Provide the [x, y] coordinate of the cell's center where the given text is located.  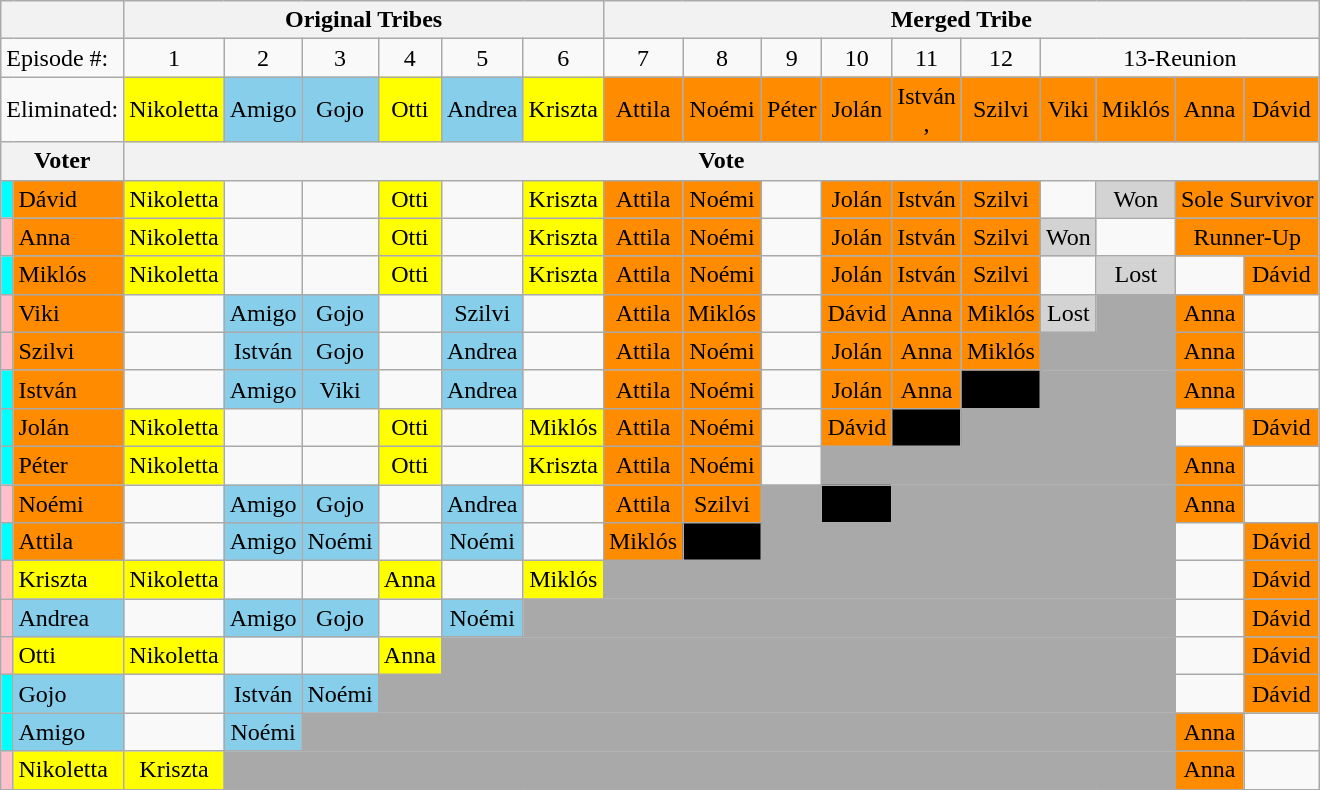
10 [857, 58]
2 [263, 58]
4 [410, 58]
6 [563, 58]
7 [642, 58]
1 [174, 58]
Sole Survivor [1247, 199]
Voter [62, 161]
Episode #: [62, 58]
István, [927, 110]
Runner-Up [1247, 237]
9 [792, 58]
12 [1000, 58]
11 [927, 58]
Vote [722, 161]
Merged Tribe [961, 20]
8 [722, 58]
5 [482, 58]
3 [340, 58]
Original Tribes [364, 20]
13-Reunion [1180, 58]
Eliminated: [62, 110]
